Search for the cell housing the specified text and yield its [X, Y] center coordinate. 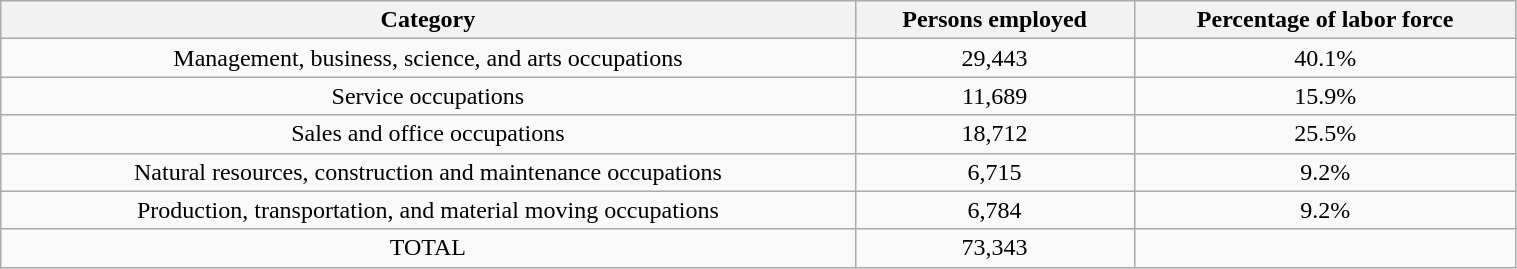
Management, business, science, and arts occupations [428, 58]
11,689 [994, 96]
Production, transportation, and material moving occupations [428, 210]
Service occupations [428, 96]
6,715 [994, 172]
6,784 [994, 210]
18,712 [994, 134]
73,343 [994, 248]
Category [428, 20]
Persons employed [994, 20]
Natural resources, construction and maintenance occupations [428, 172]
15.9% [1325, 96]
Percentage of labor force [1325, 20]
29,443 [994, 58]
40.1% [1325, 58]
25.5% [1325, 134]
Sales and office occupations [428, 134]
TOTAL [428, 248]
